Locate the cell with the specified text and output its [x, y] center coordinate. 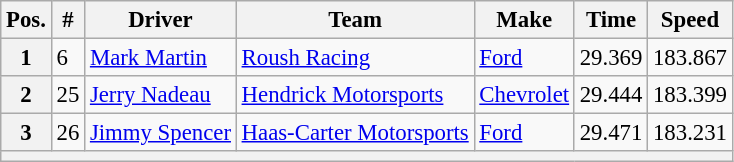
Jerry Nadeau [161, 95]
Team [355, 20]
Mark Martin [161, 58]
3 [26, 133]
26 [68, 133]
25 [68, 95]
29.471 [610, 133]
Pos. [26, 20]
29.369 [610, 58]
Driver [161, 20]
183.231 [690, 133]
Chevrolet [524, 95]
Haas-Carter Motorsports [355, 133]
Make [524, 20]
Roush Racing [355, 58]
Hendrick Motorsports [355, 95]
# [68, 20]
183.399 [690, 95]
Speed [690, 20]
183.867 [690, 58]
2 [26, 95]
29.444 [610, 95]
Jimmy Spencer [161, 133]
Time [610, 20]
6 [68, 58]
1 [26, 58]
